Search for the cell housing the specified text and yield its [X, Y] center coordinate. 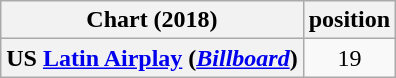
19 [349, 58]
position [349, 20]
Chart (2018) [152, 20]
US Latin Airplay (Billboard) [152, 58]
